Extract the [x, y] coordinate from the center of the cell holding the provided text.  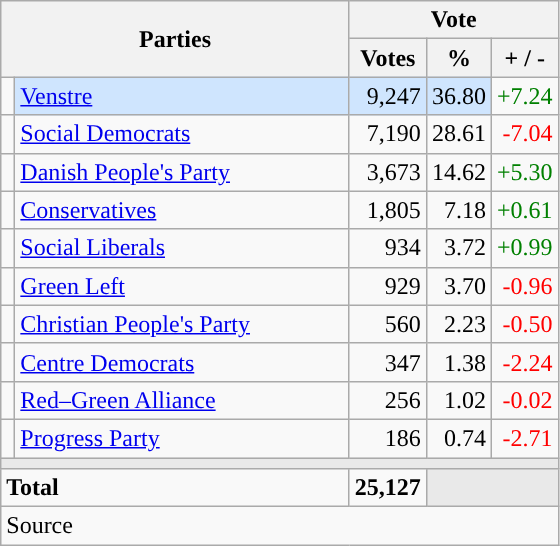
25,127 [388, 488]
Green Left [182, 286]
0.74 [458, 438]
+0.61 [524, 210]
256 [388, 400]
Centre Democrats [182, 362]
Social Liberals [182, 248]
Progress Party [182, 438]
14.62 [458, 172]
Source [280, 526]
3.72 [458, 248]
-0.50 [524, 324]
+ / - [524, 58]
Vote [454, 20]
Votes [388, 58]
929 [388, 286]
-0.96 [524, 286]
1,805 [388, 210]
Red–Green Alliance [182, 400]
+7.24 [524, 96]
-2.71 [524, 438]
1.38 [458, 362]
Parties [176, 39]
3,673 [388, 172]
% [458, 58]
+0.99 [524, 248]
Conservatives [182, 210]
7.18 [458, 210]
-2.24 [524, 362]
9,247 [388, 96]
560 [388, 324]
Christian People's Party [182, 324]
186 [388, 438]
1.02 [458, 400]
28.61 [458, 134]
36.80 [458, 96]
347 [388, 362]
+5.30 [524, 172]
3.70 [458, 286]
Danish People's Party [182, 172]
Venstre [182, 96]
Total [176, 488]
Social Democrats [182, 134]
2.23 [458, 324]
-0.02 [524, 400]
934 [388, 248]
-7.04 [524, 134]
7,190 [388, 134]
